Detect which cell encompasses the target text, then output its (X, Y) center coordinate. 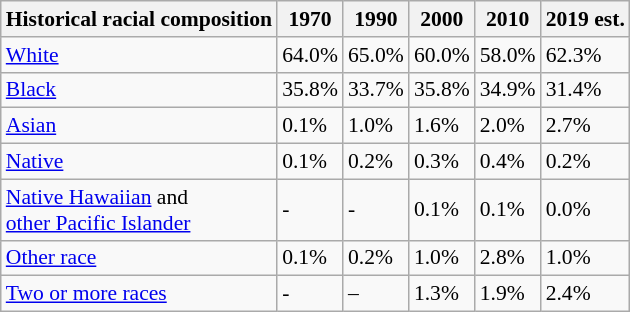
2.0% (508, 126)
1.9% (508, 294)
2000 (442, 19)
60.0% (442, 55)
White (139, 55)
Black (139, 90)
Native Hawaiian andother Pacific Islander (139, 210)
2019 est. (586, 19)
Other race (139, 258)
Native (139, 162)
Two or more races (139, 294)
Historical racial composition (139, 19)
31.4% (586, 90)
2.7% (586, 126)
1.6% (442, 126)
0.0% (586, 210)
– (376, 294)
2010 (508, 19)
Asian (139, 126)
1.3% (442, 294)
2.4% (586, 294)
33.7% (376, 90)
0.4% (508, 162)
64.0% (310, 55)
2.8% (508, 258)
0.3% (442, 162)
65.0% (376, 55)
1970 (310, 19)
1990 (376, 19)
34.9% (508, 90)
62.3% (586, 55)
58.0% (508, 55)
